Determine the [X, Y] coordinate at the center of the cell enclosing the given text.  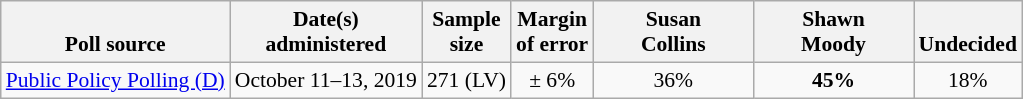
Poll source [116, 32]
SusanCollins [673, 32]
Undecided [968, 32]
Public Policy Polling (D) [116, 80]
45% [833, 80]
Date(s)administered [326, 32]
18% [968, 80]
ShawnMoody [833, 32]
Marginof error [552, 32]
271 (LV) [466, 80]
Samplesize [466, 32]
± 6% [552, 80]
October 11–13, 2019 [326, 80]
36% [673, 80]
